Output the (x, y) coordinate of the center of the cell containing the given text.  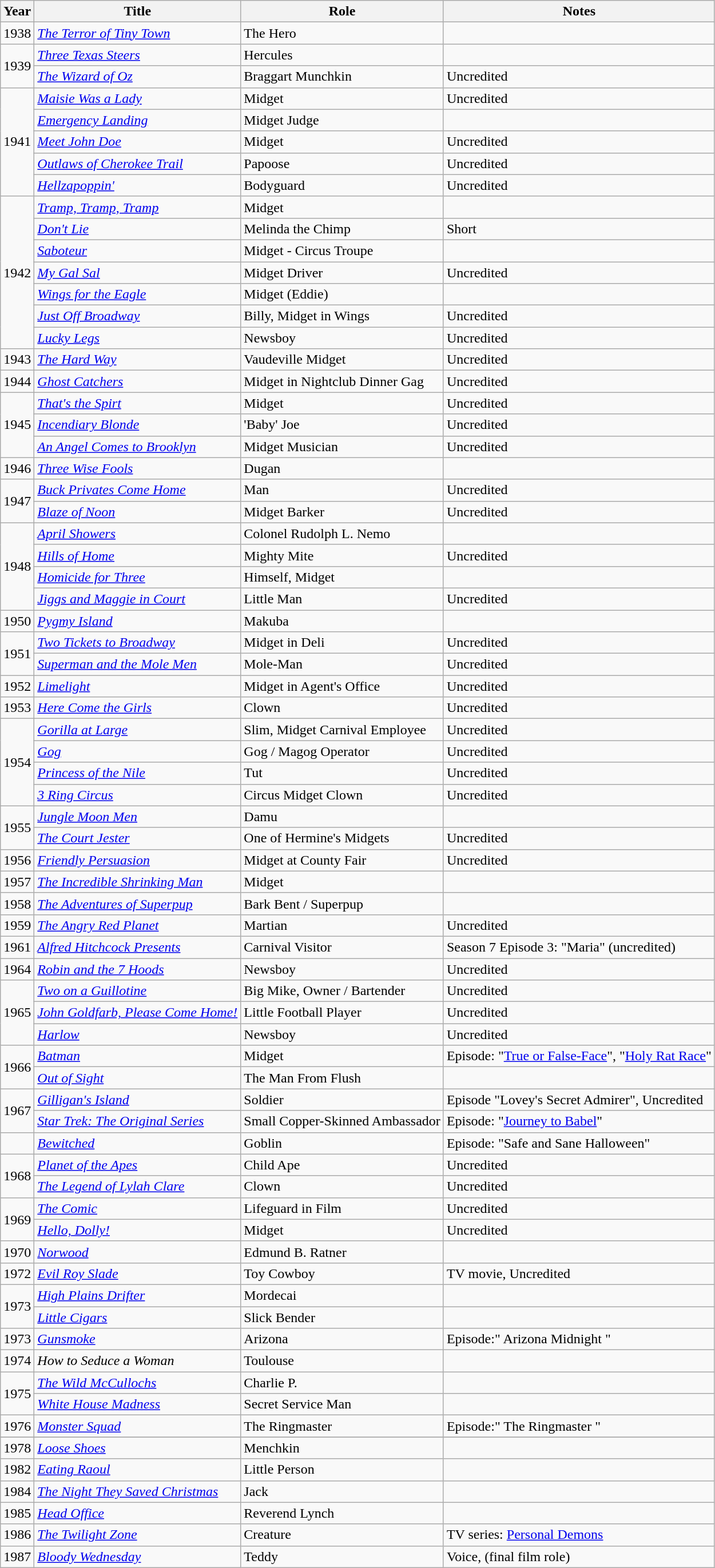
Notes (579, 11)
Reverend Lynch (342, 1513)
April Showers (137, 534)
The Man From Flush (342, 1078)
Slick Bender (342, 1317)
1938 (17, 33)
1974 (17, 1361)
Gunsmoke (137, 1339)
1958 (17, 904)
Superman and the Mole Men (137, 664)
3 Ring Circus (137, 795)
1978 (17, 1448)
Colonel Rudolph L. Nemo (342, 534)
Makuba (342, 620)
Jungle Moon Men (137, 817)
Wings for the Eagle (137, 295)
1982 (17, 1470)
Evil Roy Slade (137, 1273)
How to Seduce a Woman (137, 1361)
1966 (17, 1067)
Menchkin (342, 1448)
My Gal Sal (137, 273)
The Hero (342, 33)
The Angry Red Planet (137, 925)
'Baby' Joe (342, 425)
Jiggs and Maggie in Court (137, 599)
Two on a Guillotine (137, 991)
The Terror of Tiny Town (137, 33)
Small Copper-Skinned Ambassador (342, 1121)
The Night They Saved Christmas (137, 1491)
1955 (17, 827)
Three Texas Steers (137, 55)
Martian (342, 925)
Carnival Visitor (342, 947)
Little Cigars (137, 1317)
Mole-Man (342, 664)
1959 (17, 925)
Papoose (342, 164)
Secret Service Man (342, 1404)
Mighty Mite (342, 555)
Friendly Persuasion (137, 860)
1956 (17, 860)
Out of Sight (137, 1078)
Arizona (342, 1339)
Harlow (137, 1034)
Loose Shoes (137, 1448)
1965 (17, 1013)
1987 (17, 1557)
Bark Bent / Superpup (342, 904)
Saboteur (137, 250)
Star Trek: The Original Series (137, 1121)
Little Man (342, 599)
Voice, (final film role) (579, 1557)
Tut (342, 773)
Toy Cowboy (342, 1273)
Outlaws of Cherokee Trail (137, 164)
The Court Jester (137, 838)
1952 (17, 686)
White House Madness (137, 1404)
Emergency Landing (137, 120)
Meet John Doe (137, 142)
1954 (17, 762)
Homicide for Three (137, 577)
Gog (137, 751)
Midget Driver (342, 273)
That's the Spirt (137, 403)
1969 (17, 1219)
1970 (17, 1252)
1942 (17, 272)
Gog / Magog Operator (342, 751)
1939 (17, 66)
Midget - Circus Troupe (342, 250)
Planet of the Apes (137, 1165)
Vaudeville Midget (342, 360)
TV movie, Uncredited (579, 1273)
1943 (17, 360)
Braggart Munchkin (342, 77)
1948 (17, 566)
The Twilight Zone (137, 1535)
Midget Musician (342, 447)
Here Come the Girls (137, 708)
Eating Raoul (137, 1470)
Episode: "Journey to Babel" (579, 1121)
Little Person (342, 1470)
Pygmy Island (137, 620)
One of Hermine's Midgets (342, 838)
Charlie P. (342, 1383)
1961 (17, 947)
Norwood (137, 1252)
Lucky Legs (137, 338)
The Adventures of Superpup (137, 904)
Robin and the 7 Hoods (137, 969)
1951 (17, 654)
1967 (17, 1111)
Batman (137, 1056)
Head Office (137, 1513)
Slim, Midget Carnival Employee (342, 730)
Title (137, 11)
Man (342, 490)
Big Mike, Owner / Bartender (342, 991)
1944 (17, 381)
Blaze of Noon (137, 512)
Maisie Was a Lady (137, 98)
Hills of Home (137, 555)
Jack (342, 1491)
Bewitched (137, 1143)
Three Wise Fools (137, 468)
1986 (17, 1535)
Midget at County Fair (342, 860)
TV series: Personal Demons (579, 1535)
1972 (17, 1273)
Incendiary Blonde (137, 425)
The Comic (137, 1208)
The Wizard of Oz (137, 77)
Goblin (342, 1143)
Midget in Nightclub Dinner Gag (342, 381)
1950 (17, 620)
Episode:" Arizona Midnight " (579, 1339)
Bloody Wednesday (137, 1557)
Alfred Hitchcock Presents (137, 947)
Damu (342, 817)
1975 (17, 1394)
Hellzapoppin' (137, 185)
Hello, Dolly! (137, 1230)
The Wild McCullochs (137, 1383)
Ghost Catchers (137, 381)
High Plains Drifter (137, 1295)
The Hard Way (137, 360)
John Goldfarb, Please Come Home! (137, 1013)
Midget in Deli (342, 643)
Gorilla at Large (137, 730)
Episode:" The Ringmaster " (579, 1426)
Role (342, 11)
Midget in Agent's Office (342, 686)
1984 (17, 1491)
Melinda the Chimp (342, 229)
1953 (17, 708)
Midget Judge (342, 120)
Hercules (342, 55)
Soldier (342, 1100)
The Incredible Shrinking Man (137, 882)
Circus Midget Clown (342, 795)
1946 (17, 468)
Episode: "True or False-Face", "Holy Rat Race" (579, 1056)
Limelight (137, 686)
Creature (342, 1535)
An Angel Comes to Brooklyn (137, 447)
Edmund B. Ratner (342, 1252)
Lifeguard in Film (342, 1208)
Short (579, 229)
Episode "Lovey's Secret Admirer", Uncredited (579, 1100)
Child Ape (342, 1165)
Dugan (342, 468)
1947 (17, 501)
Year (17, 11)
1945 (17, 425)
Himself, Midget (342, 577)
Bodyguard (342, 185)
Two Tickets to Broadway (137, 643)
1941 (17, 142)
Buck Privates Come Home (137, 490)
Mordecai (342, 1295)
Episode: "Safe and Sane Halloween" (579, 1143)
Little Football Player (342, 1013)
Tramp, Tramp, Tramp (137, 207)
Midget Barker (342, 512)
1985 (17, 1513)
Season 7 Episode 3: "Maria" (uncredited) (579, 947)
Billy, Midget in Wings (342, 316)
Toulouse (342, 1361)
1976 (17, 1426)
1968 (17, 1176)
Midget (Eddie) (342, 295)
Gilligan's Island (137, 1100)
1964 (17, 969)
Teddy (342, 1557)
Don't Lie (137, 229)
Monster Squad (137, 1426)
Just Off Broadway (137, 316)
1957 (17, 882)
Princess of the Nile (137, 773)
The Ringmaster (342, 1426)
The Legend of Lylah Clare (137, 1187)
